Locate the cell with the specified text and output its [x, y] center coordinate. 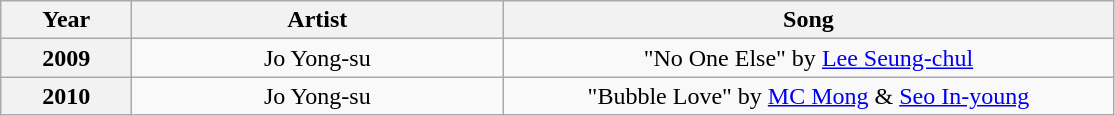
2009 [66, 58]
"No One Else" by Lee Seung-chul [808, 58]
"Bubble Love" by MC Mong & Seo In-young [808, 96]
Year [66, 20]
Artist [318, 20]
Song [808, 20]
2010 [66, 96]
